Return the (x, y) coordinate for the center point of the cell that contains the specified text.  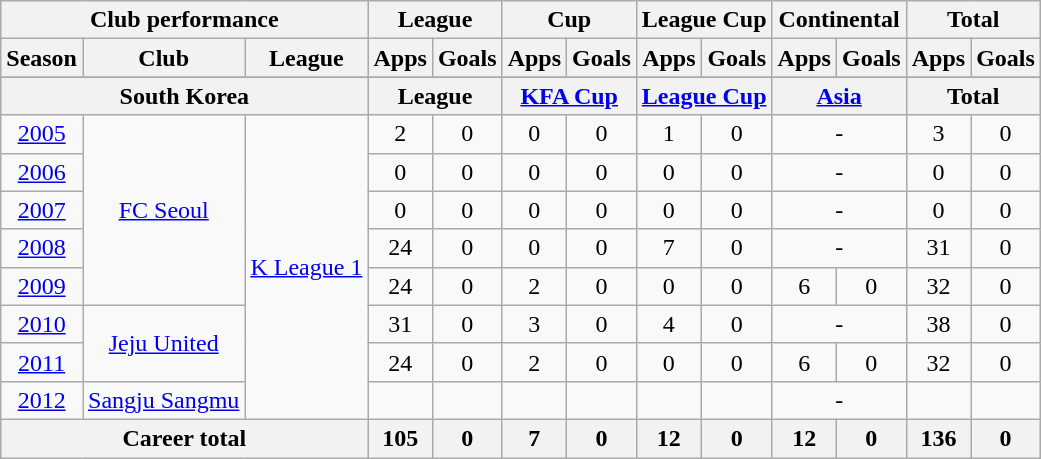
2008 (42, 248)
Asia (839, 96)
Cup (569, 20)
Sangju Sangmu (163, 400)
Continental (839, 20)
2006 (42, 172)
2009 (42, 286)
2005 (42, 134)
105 (400, 438)
2010 (42, 324)
2007 (42, 210)
136 (938, 438)
K League 1 (306, 267)
South Korea (184, 96)
Jeju United (163, 343)
Career total (184, 438)
1 (668, 134)
Club (163, 58)
2012 (42, 400)
2011 (42, 362)
4 (668, 324)
KFA Cup (569, 96)
Season (42, 58)
Club performance (184, 20)
FC Seoul (163, 210)
38 (938, 324)
